Identify which cell holds the provided text, then report its (x, y) central coordinate. 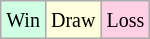
Loss (126, 20)
Win (24, 20)
Draw (72, 20)
